Capture the cell that displays the provided text and extract its (X, Y) central coordinate. 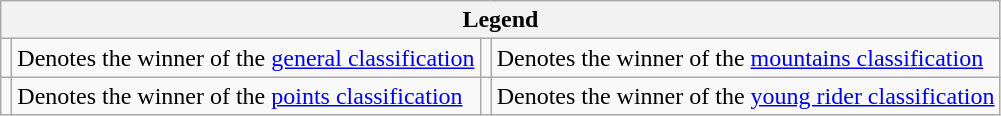
Legend (500, 20)
Denotes the winner of the points classification (246, 96)
Denotes the winner of the general classification (246, 58)
Denotes the winner of the mountains classification (746, 58)
Denotes the winner of the young rider classification (746, 96)
